Capture the cell that displays the provided text and extract its [X, Y] central coordinate. 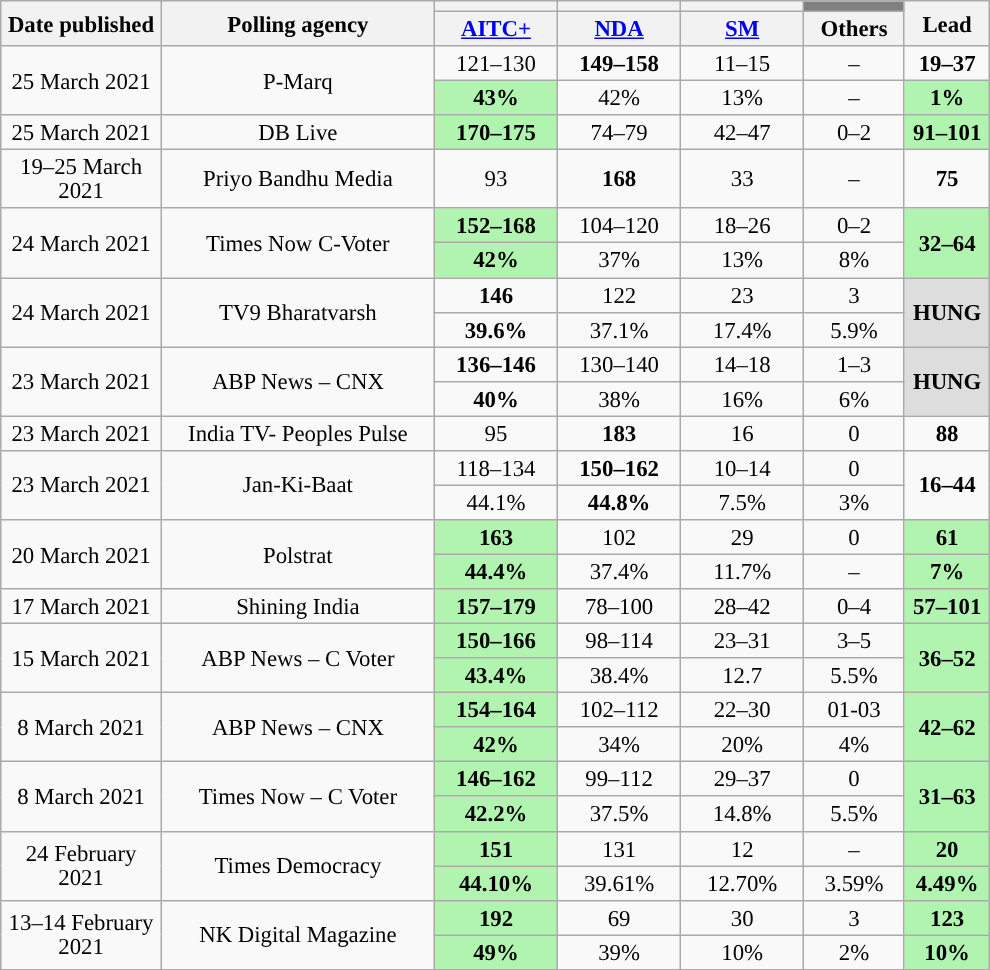
5.9% [854, 330]
0–4 [854, 606]
7% [947, 572]
ABP News – C Voter [298, 658]
Priyo Bandhu Media [298, 180]
11.7% [742, 572]
NK Digital Magazine [298, 934]
16 [742, 434]
183 [620, 434]
37% [620, 260]
102 [620, 538]
17.4% [742, 330]
88 [947, 434]
33 [742, 180]
01-03 [854, 710]
43% [496, 98]
Lead [947, 24]
122 [620, 296]
104–120 [620, 226]
42–62 [947, 728]
13–14 February 2021 [82, 934]
19–25 March 2021 [82, 180]
150–162 [620, 468]
37.1% [620, 330]
36–52 [947, 658]
DB Live [298, 132]
TV9 Bharatvarsh [298, 312]
39% [620, 952]
23–31 [742, 642]
8% [854, 260]
22–30 [742, 710]
163 [496, 538]
17 March 2021 [82, 606]
Times Democracy [298, 866]
49% [496, 952]
39.61% [620, 884]
37.4% [620, 572]
Polling agency [298, 24]
44.1% [496, 502]
3–5 [854, 642]
37.5% [620, 814]
15 March 2021 [82, 658]
10–14 [742, 468]
69 [620, 918]
57–101 [947, 606]
93 [496, 180]
12.7 [742, 676]
3% [854, 502]
11–15 [742, 64]
157–179 [496, 606]
12 [742, 848]
23 [742, 296]
Polstrat [298, 554]
192 [496, 918]
102–112 [620, 710]
20 [947, 848]
43.4% [496, 676]
14.8% [742, 814]
4.49% [947, 884]
18–26 [742, 226]
AITC+ [496, 30]
SM [742, 30]
44.8% [620, 502]
29–37 [742, 780]
1–3 [854, 364]
7.5% [742, 502]
16–44 [947, 486]
123 [947, 918]
151 [496, 848]
19–37 [947, 64]
131 [620, 848]
98–114 [620, 642]
Shining India [298, 606]
16% [742, 398]
121–130 [496, 64]
168 [620, 180]
Jan-Ki-Baat [298, 486]
6% [854, 398]
150–166 [496, 642]
118–134 [496, 468]
31–63 [947, 796]
38% [620, 398]
170–175 [496, 132]
India TV- Peoples Pulse [298, 434]
91–101 [947, 132]
28–42 [742, 606]
30 [742, 918]
34% [620, 744]
75 [947, 180]
74–79 [620, 132]
2% [854, 952]
130–140 [620, 364]
146–162 [496, 780]
149–158 [620, 64]
P-Marq [298, 80]
136–146 [496, 364]
20% [742, 744]
44.4% [496, 572]
95 [496, 434]
42–47 [742, 132]
146 [496, 296]
29 [742, 538]
78–100 [620, 606]
20 March 2021 [82, 554]
24 February 2021 [82, 866]
Times Now C-Voter [298, 242]
99–112 [620, 780]
61 [947, 538]
3.59% [854, 884]
152–168 [496, 226]
32–64 [947, 242]
1% [947, 98]
38.4% [620, 676]
14–18 [742, 364]
Date published [82, 24]
42.2% [496, 814]
4% [854, 744]
12.70% [742, 884]
Times Now – C Voter [298, 796]
40% [496, 398]
44.10% [496, 884]
Others [854, 30]
39.6% [496, 330]
154–164 [496, 710]
NDA [620, 30]
